For the text-containing cell, return its midpoint in (x, y) coordinate format. 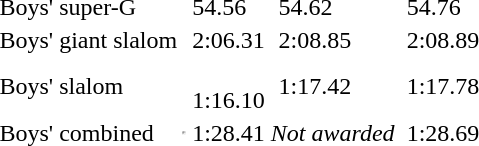
1:17.42 (336, 86)
1:16.10 (229, 86)
2:08.85 (336, 40)
2:06.31 (229, 40)
